Provide the [X, Y] coordinate of the cell's center where the given text is located.  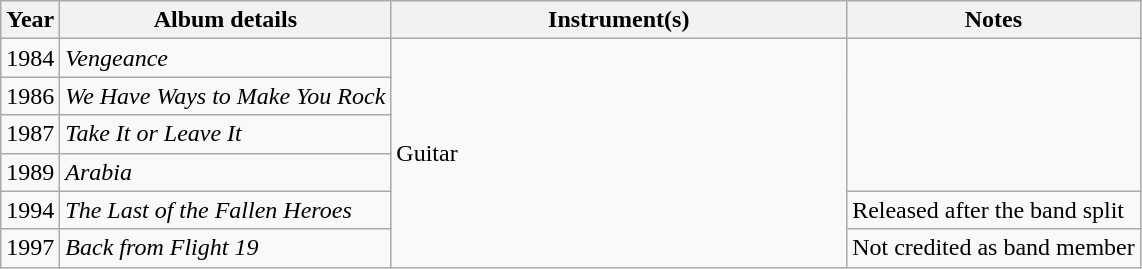
Guitar [619, 153]
1997 [30, 248]
We Have Ways to Make You Rock [226, 96]
1987 [30, 134]
Back from Flight 19 [226, 248]
Vengeance [226, 58]
1989 [30, 172]
Instrument(s) [619, 20]
Not credited as band member [994, 248]
1994 [30, 210]
Year [30, 20]
Take It or Leave It [226, 134]
The Last of the Fallen Heroes [226, 210]
Album details [226, 20]
1986 [30, 96]
Released after the band split [994, 210]
Notes [994, 20]
1984 [30, 58]
Arabia [226, 172]
